Locate the cell with the specified text and output its [x, y] center coordinate. 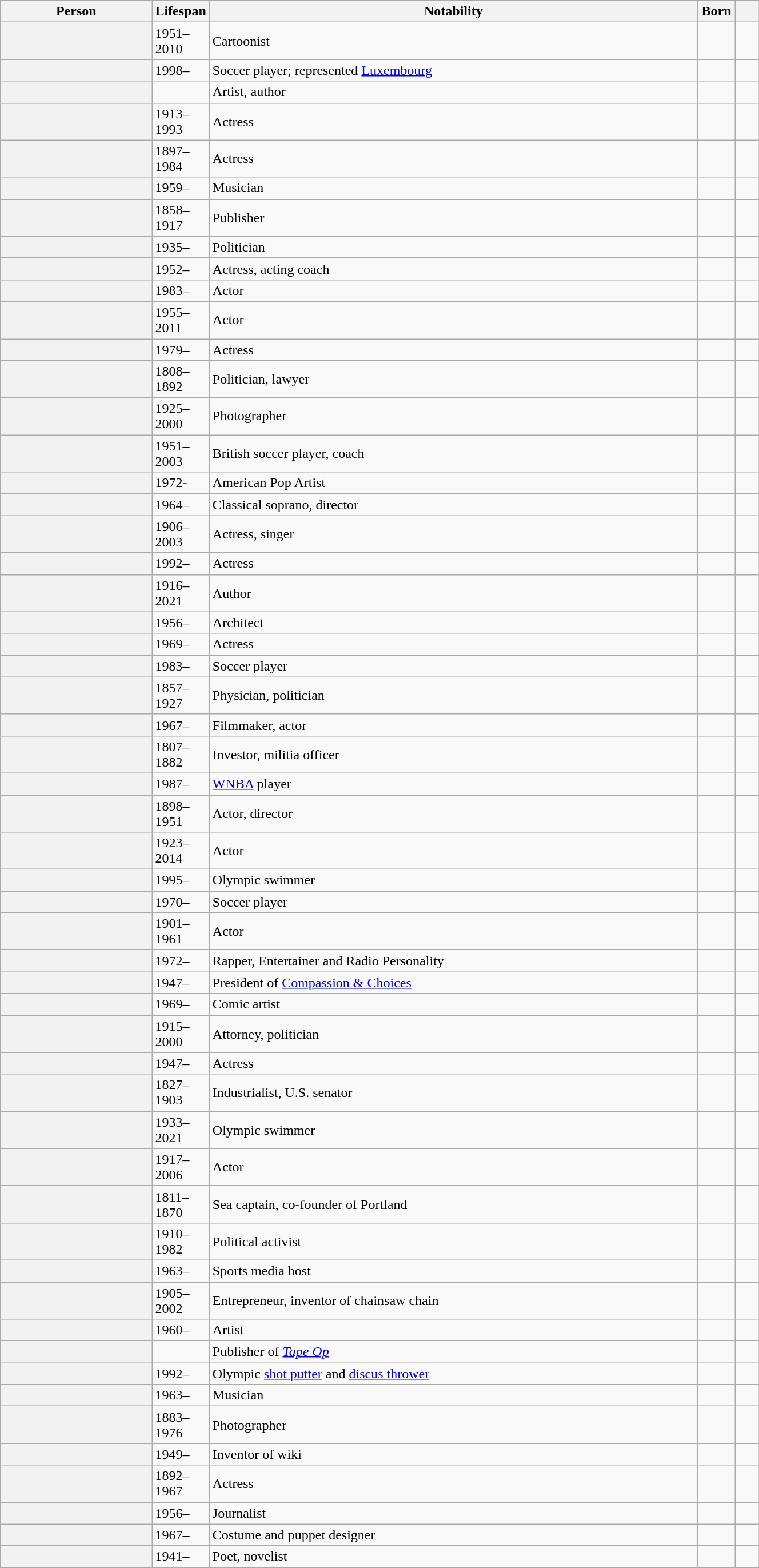
Politician [453, 247]
1808–1892 [181, 380]
1972- [181, 483]
1883–1976 [181, 1425]
Lifespan [181, 11]
Author [453, 593]
1995– [181, 880]
Publisher [453, 217]
Cartoonist [453, 41]
1955–2011 [181, 320]
1949– [181, 1454]
Physician, politician [453, 695]
1951–2010 [181, 41]
Industrialist, U.S. senator [453, 1093]
Entrepreneur, inventor of chainsaw chain [453, 1300]
1970– [181, 902]
Journalist [453, 1513]
1998– [181, 70]
Politician, lawyer [453, 380]
Actress, singer [453, 534]
1964– [181, 505]
1892–1967 [181, 1484]
1923–2014 [181, 851]
1952– [181, 269]
1807–1882 [181, 755]
Olympic shot putter and discus thrower [453, 1374]
1913–1993 [181, 121]
Rapper, Entertainer and Radio Personality [453, 961]
Person [77, 11]
Political activist [453, 1242]
American Pop Artist [453, 483]
Actress, acting coach [453, 269]
1925–2000 [181, 416]
1910–1982 [181, 1242]
1933–2021 [181, 1130]
1827–1903 [181, 1093]
Sea captain, co-founder of Portland [453, 1204]
1915–2000 [181, 1034]
Notability [453, 11]
Inventor of wiki [453, 1454]
1811–1870 [181, 1204]
1917–2006 [181, 1167]
Poet, novelist [453, 1557]
1906–2003 [181, 534]
1979– [181, 349]
1959– [181, 188]
Classical soprano, director [453, 505]
Costume and puppet designer [453, 1535]
1901–1961 [181, 932]
Investor, militia officer [453, 755]
Filmmaker, actor [453, 725]
Publisher of Tape Op [453, 1352]
Attorney, politician [453, 1034]
1987– [181, 784]
Architect [453, 623]
1941– [181, 1557]
Sports media host [453, 1271]
1858–1917 [181, 217]
1951–2003 [181, 454]
1898–1951 [181, 813]
1960– [181, 1330]
British soccer player, coach [453, 454]
Artist, author [453, 92]
President of Compassion & Choices [453, 983]
Artist [453, 1330]
WNBA player [453, 784]
Soccer player; represented Luxembourg [453, 70]
1916–2021 [181, 593]
Actor, director [453, 813]
Born [716, 11]
1972– [181, 961]
Comic artist [453, 1004]
1935– [181, 247]
1897–1984 [181, 159]
1905–2002 [181, 1300]
1857–1927 [181, 695]
